Detect which cell encompasses the target text, then output its [x, y] center coordinate. 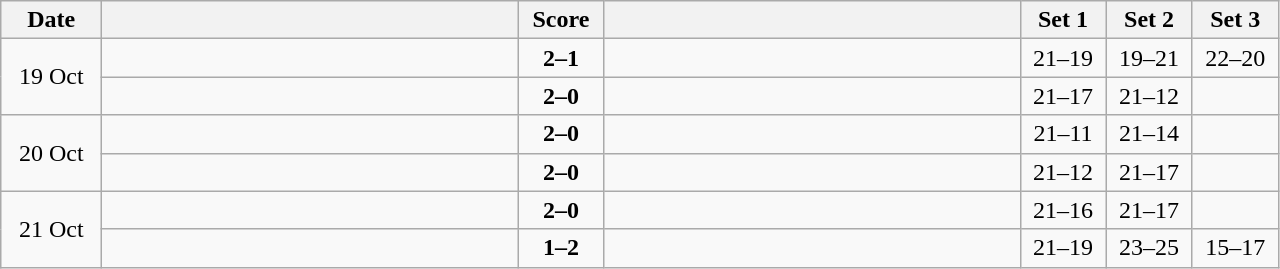
21–14 [1149, 134]
19–21 [1149, 58]
Set 3 [1235, 20]
20 Oct [52, 153]
Date [52, 20]
15–17 [1235, 248]
1–2 [561, 248]
2–1 [561, 58]
19 Oct [52, 77]
21 Oct [52, 229]
21–16 [1063, 210]
Score [561, 20]
23–25 [1149, 248]
21–11 [1063, 134]
Set 1 [1063, 20]
22–20 [1235, 58]
Set 2 [1149, 20]
